Identify which cell holds the provided text, then report its (x, y) central coordinate. 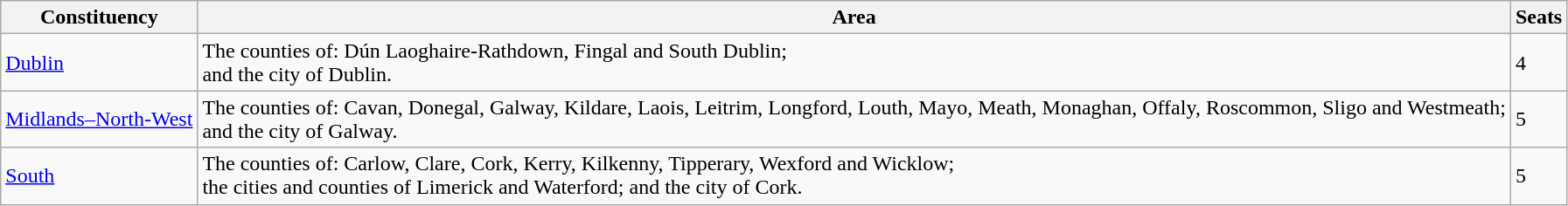
Midlands–North-West (100, 119)
4 (1538, 63)
Area (854, 17)
Constituency (100, 17)
The counties of: Dún Laoghaire-Rathdown, Fingal and South Dublin;and the city of Dublin. (854, 63)
Dublin (100, 63)
South (100, 176)
Seats (1538, 17)
